Scan for the cell matching the given text and deliver its (x, y) coordinate at center. 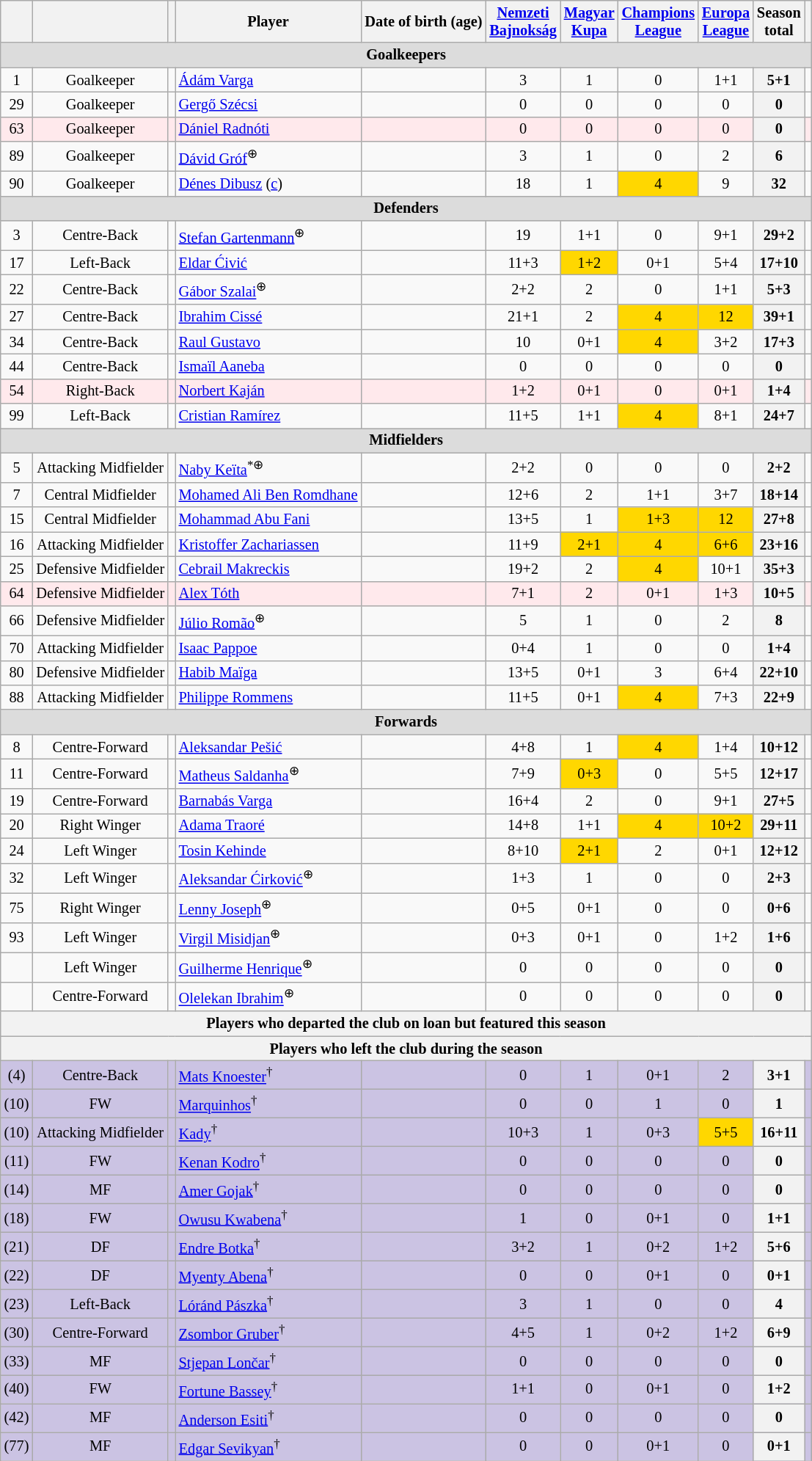
Zsombor Gruber† (268, 1333)
Adama Traoré (268, 826)
93 (17, 937)
21+1 (522, 317)
88 (17, 697)
10+2 (726, 826)
Naby Keïta*⊕ (268, 467)
7+9 (522, 773)
(30) (17, 1333)
27+8 (779, 520)
(21) (17, 1246)
Ádám Varga (268, 80)
6+4 (726, 673)
Guilherme Henrique⊕ (268, 966)
Right-Back (100, 391)
18 (522, 183)
Date of birth (age) (423, 21)
63 (17, 129)
4+5 (522, 1333)
24 (17, 850)
Habib Maïga (268, 673)
(11) (17, 1161)
(22) (17, 1275)
Olelekan Ibrahim⊕ (268, 997)
Júlio Romão⊕ (268, 621)
17+10 (779, 263)
6+6 (726, 544)
1+6 (779, 937)
27+5 (779, 801)
(42) (17, 1418)
11+3 (522, 263)
8+1 (726, 416)
11 (17, 773)
Anderson Esiti† (268, 1418)
0+5 (522, 907)
Stefan Gartenmann⊕ (268, 235)
Stjepan Lončar† (268, 1360)
10+1 (726, 569)
90 (17, 183)
(23) (17, 1303)
MagyarKupa (590, 21)
Tosin Kehinde (268, 850)
7 (17, 495)
23+16 (779, 544)
Eldar Ćivić (268, 263)
64 (17, 594)
0+4 (522, 648)
(4) (17, 1074)
16 (17, 544)
Kristoffer Zachariassen (268, 544)
Forwards (406, 722)
Myenty Abena† (268, 1275)
Ibrahim Cissé (268, 317)
(18) (17, 1218)
Lenny Joseph⊕ (268, 907)
12+17 (779, 773)
Alex Tóth (268, 594)
22+10 (779, 673)
16+11 (779, 1132)
Goalkeepers (406, 55)
Kenan Kodro† (268, 1161)
11+9 (522, 544)
Marquinhos† (268, 1104)
Cristian Ramírez (268, 416)
4+8 (522, 747)
12+6 (522, 495)
15 (17, 520)
Fortune Bassey† (268, 1390)
3+1 (779, 1074)
44 (17, 366)
Edgar Sevikyan† (268, 1447)
ChampionsLeague (659, 21)
35+3 (779, 569)
29+11 (779, 826)
7+1 (522, 594)
5+4 (726, 263)
89 (17, 156)
Gábor Szalai⊕ (268, 289)
Owusu Kwabena† (268, 1218)
Norbert Kaján (268, 391)
Mohamed Ali Ben Romdhane (268, 495)
Ismaïl Aaneba (268, 366)
Matheus Saldanha⊕ (268, 773)
Cebrail Makreckis (268, 569)
6 (779, 156)
14+8 (522, 826)
Mohammad Abu Fani (268, 520)
6+9 (779, 1333)
(77) (17, 1447)
5+3 (779, 289)
Aleksandar Ćirković⊕ (268, 878)
Endre Botka† (268, 1246)
80 (17, 673)
(40) (17, 1390)
16+4 (522, 801)
17 (17, 263)
Virgil Misidjan⊕ (268, 937)
18+14 (779, 495)
0+6 (779, 907)
Players who departed the club on loan but featured this season (406, 1024)
9 (726, 183)
29+2 (779, 235)
99 (17, 416)
Isaac Pappoe (268, 648)
5+6 (779, 1246)
(14) (17, 1189)
70 (17, 648)
Mats Knoester† (268, 1074)
Amer Gojak† (268, 1189)
66 (17, 621)
NemzetiBajnokság (522, 21)
Raul Gustavo (268, 342)
5+1 (779, 80)
22 (17, 289)
10+3 (522, 1132)
Dávid Gróf⊕ (268, 156)
10+12 (779, 747)
20 (17, 826)
22+9 (779, 697)
24+7 (779, 416)
19+2 (522, 569)
Philippe Rommens (268, 697)
12+12 (779, 850)
2+3 (779, 878)
Defenders (406, 208)
Aleksandar Pešić (268, 747)
10+5 (779, 594)
Lóránd Pászka† (268, 1303)
Players who left the club during the season (406, 1049)
8+10 (522, 850)
7+3 (726, 697)
25 (17, 569)
Dénes Dibusz (c) (268, 183)
Kady† (268, 1132)
Player (268, 21)
Barnabás Varga (268, 801)
54 (17, 391)
39+1 (779, 317)
(33) (17, 1360)
Seasontotal (779, 21)
75 (17, 907)
3+7 (726, 495)
Midfielders (406, 440)
34 (17, 342)
10 (522, 342)
27 (17, 317)
Gergő Szécsi (268, 104)
17+3 (779, 342)
Dániel Radnóti (268, 129)
29 (17, 104)
EuropaLeague (726, 21)
